Capture the cell that displays the provided text and extract its [x, y] central coordinate. 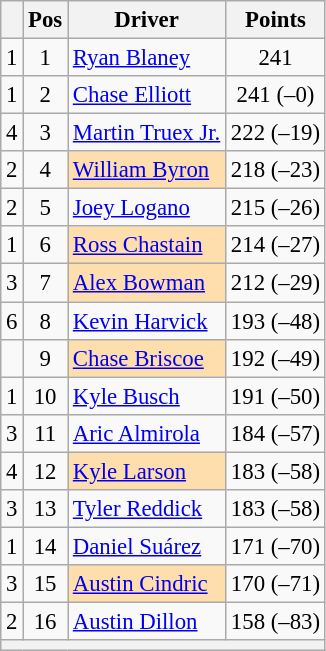
Kyle Busch [147, 396]
13 [46, 509]
171 (–70) [276, 546]
Chase Elliott [147, 95]
Ryan Blaney [147, 58]
192 (–49) [276, 358]
William Byron [147, 170]
158 (–83) [276, 621]
Kevin Harvick [147, 321]
9 [46, 358]
Pos [46, 20]
8 [46, 321]
214 (–27) [276, 245]
Ross Chastain [147, 245]
170 (–71) [276, 584]
5 [46, 208]
12 [46, 471]
14 [46, 546]
191 (–50) [276, 396]
11 [46, 433]
184 (–57) [276, 433]
15 [46, 584]
215 (–26) [276, 208]
Austin Dillon [147, 621]
Alex Bowman [147, 283]
10 [46, 396]
Kyle Larson [147, 471]
Tyler Reddick [147, 509]
218 (–23) [276, 170]
Driver [147, 20]
Martin Truex Jr. [147, 133]
Points [276, 20]
16 [46, 621]
Aric Almirola [147, 433]
Chase Briscoe [147, 358]
222 (–19) [276, 133]
Daniel Suárez [147, 546]
212 (–29) [276, 283]
241 (–0) [276, 95]
193 (–48) [276, 321]
7 [46, 283]
Joey Logano [147, 208]
Austin Cindric [147, 584]
241 [276, 58]
